Search for the cell housing the specified text and yield its [x, y] center coordinate. 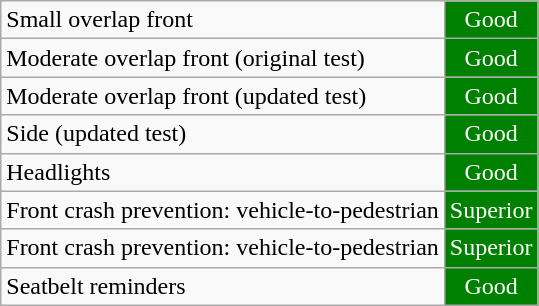
Small overlap front [223, 20]
Headlights [223, 172]
Side (updated test) [223, 134]
Seatbelt reminders [223, 286]
Moderate overlap front (updated test) [223, 96]
Moderate overlap front (original test) [223, 58]
